Pinpoint the cell where the given text exists, returning its [X, Y] midpoint coordinate. 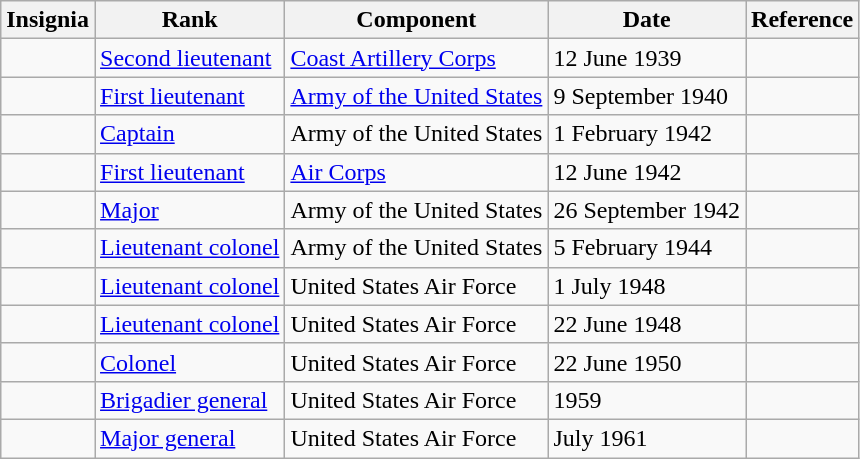
1959 [647, 400]
Captain [190, 134]
12 June 1942 [647, 172]
Colonel [190, 362]
Major general [190, 438]
Brigadier general [190, 400]
Air Corps [416, 172]
5 February 1944 [647, 248]
1 February 1942 [647, 134]
Second lieutenant [190, 58]
22 June 1950 [647, 362]
July 1961 [647, 438]
22 June 1948 [647, 324]
12 June 1939 [647, 58]
Reference [802, 20]
Rank [190, 20]
Date [647, 20]
1 July 1948 [647, 286]
Component [416, 20]
Insignia [48, 20]
Major [190, 210]
Coast Artillery Corps [416, 58]
26 September 1942 [647, 210]
9 September 1940 [647, 96]
